Find where the given text appears and provide that cell's center as [X, Y] coordinate. 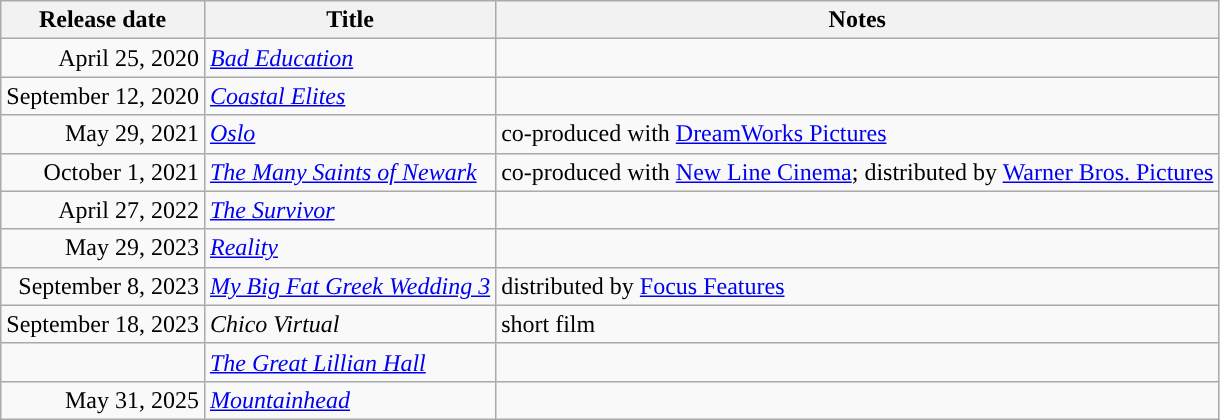
Coastal Elites [350, 96]
September 8, 2023 [103, 286]
short film [858, 324]
May 29, 2023 [103, 248]
co-produced with New Line Cinema; distributed by Warner Bros. Pictures [858, 172]
Oslo [350, 134]
distributed by Focus Features [858, 286]
Chico Virtual [350, 324]
Title [350, 20]
May 29, 2021 [103, 134]
September 18, 2023 [103, 324]
Mountainhead [350, 400]
Notes [858, 20]
My Big Fat Greek Wedding 3 [350, 286]
Reality [350, 248]
Bad Education [350, 58]
May 31, 2025 [103, 400]
co-produced with DreamWorks Pictures [858, 134]
April 25, 2020 [103, 58]
Release date [103, 20]
September 12, 2020 [103, 96]
The Survivor [350, 210]
The Great Lillian Hall [350, 362]
The Many Saints of Newark [350, 172]
April 27, 2022 [103, 210]
October 1, 2021 [103, 172]
